Return (x, y) of the center of cell containing provided text 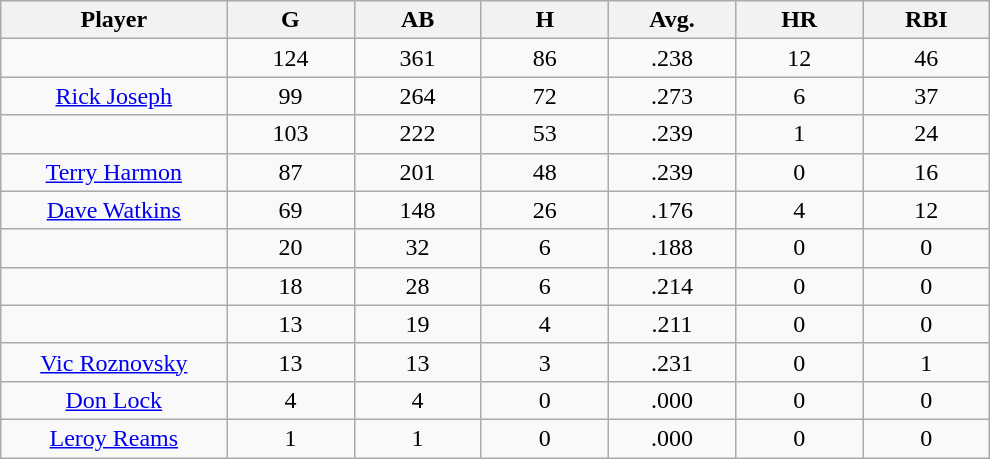
124 (290, 58)
72 (544, 96)
26 (544, 210)
53 (544, 134)
24 (926, 134)
201 (418, 172)
HR (800, 20)
361 (418, 58)
48 (544, 172)
32 (418, 248)
.188 (672, 248)
16 (926, 172)
3 (544, 362)
.273 (672, 96)
86 (544, 58)
28 (418, 286)
Rick Joseph (114, 96)
37 (926, 96)
222 (418, 134)
Terry Harmon (114, 172)
Dave Watkins (114, 210)
103 (290, 134)
69 (290, 210)
Player (114, 20)
148 (418, 210)
46 (926, 58)
AB (418, 20)
.211 (672, 324)
Avg. (672, 20)
.238 (672, 58)
Leroy Reams (114, 438)
G (290, 20)
99 (290, 96)
264 (418, 96)
RBI (926, 20)
19 (418, 324)
.214 (672, 286)
.176 (672, 210)
H (544, 20)
87 (290, 172)
Vic Roznovsky (114, 362)
.231 (672, 362)
20 (290, 248)
Don Lock (114, 400)
18 (290, 286)
